Capture the cell that displays the provided text and extract its (X, Y) central coordinate. 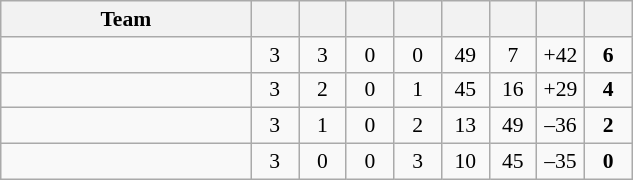
6 (608, 55)
4 (608, 90)
+42 (561, 55)
7 (513, 55)
13 (465, 126)
Team (126, 19)
+29 (561, 90)
16 (513, 90)
–35 (561, 162)
10 (465, 162)
–36 (561, 126)
